Search for the cell housing the specified text and yield its (x, y) center coordinate. 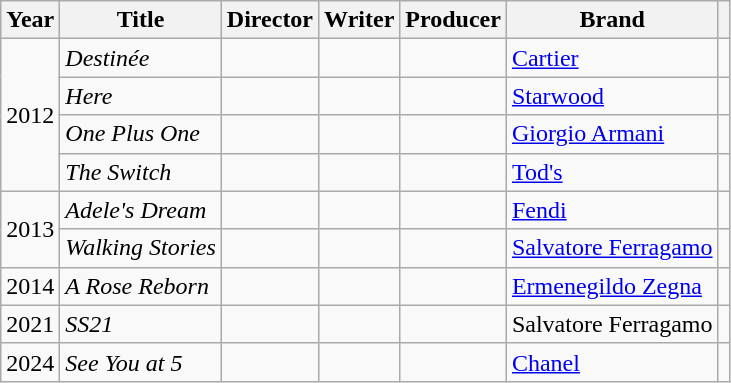
Chanel (612, 362)
One Plus One (141, 134)
Ermenegildo Zegna (612, 286)
2014 (30, 286)
2021 (30, 324)
Walking Stories (141, 248)
See You at 5 (141, 362)
Starwood (612, 96)
The Switch (141, 172)
Cartier (612, 58)
Brand (612, 20)
2013 (30, 229)
Director (270, 20)
Year (30, 20)
2012 (30, 115)
2024 (30, 362)
Fendi (612, 210)
Destinée (141, 58)
A Rose Reborn (141, 286)
Title (141, 20)
SS21 (141, 324)
Producer (454, 20)
Writer (360, 20)
Adele's Dream (141, 210)
Giorgio Armani (612, 134)
Tod's (612, 172)
Here (141, 96)
